Output the [x, y] coordinate of the center of the cell containing the given text.  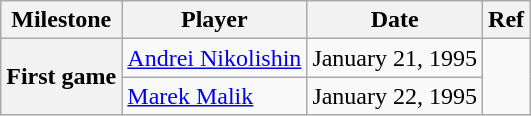
First game [62, 77]
Ref [506, 20]
Player [214, 20]
January 22, 1995 [395, 96]
Andrei Nikolishin [214, 58]
Milestone [62, 20]
Date [395, 20]
January 21, 1995 [395, 58]
Marek Malik [214, 96]
